Extract the (X, Y) coordinate from the center of the cell holding the provided text.  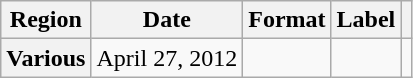
Label (366, 20)
Format (287, 20)
Date (167, 20)
Various (46, 58)
Region (46, 20)
April 27, 2012 (167, 58)
